Scan for the cell matching the given text and deliver its (x, y) coordinate at center. 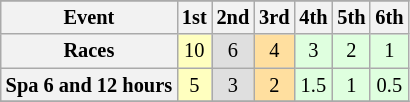
10 (194, 51)
4th (313, 17)
2nd (234, 17)
6 (234, 51)
4 (274, 51)
3rd (274, 17)
1st (194, 17)
Races (89, 51)
5th (351, 17)
1.5 (313, 85)
0.5 (389, 85)
5 (194, 85)
6th (389, 17)
Spa 6 and 12 hours (89, 85)
Event (89, 17)
